Search for the cell housing the specified text and yield its [x, y] center coordinate. 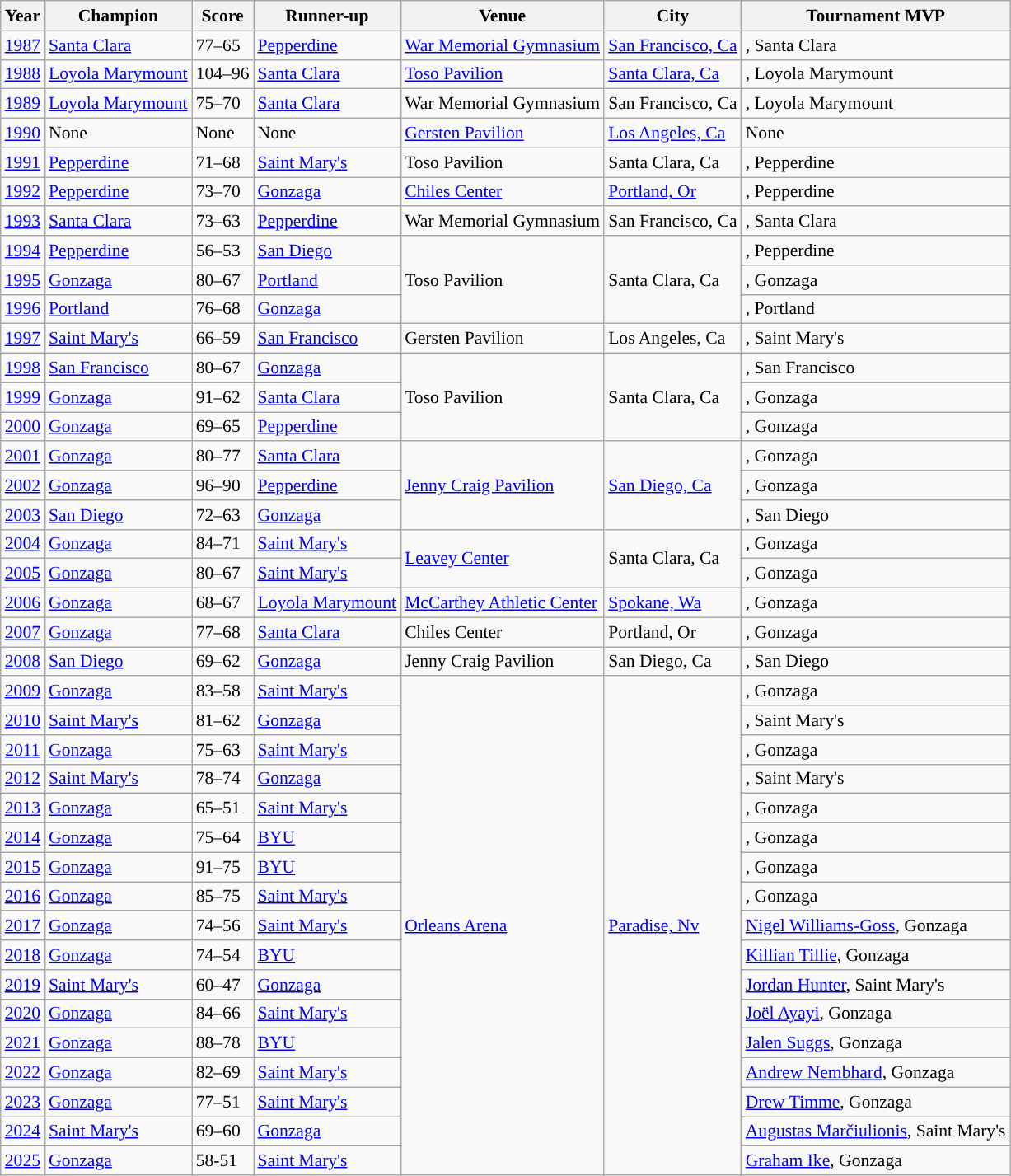
71–68 [222, 162]
, Portland [876, 309]
82–69 [222, 1073]
Spokane, Wa [672, 603]
69–60 [222, 1131]
83–58 [222, 691]
75–70 [222, 104]
85–75 [222, 897]
Paradise, Nv [672, 926]
2025 [23, 1161]
58-51 [222, 1161]
75–64 [222, 838]
66–59 [222, 339]
Leavey Center [503, 559]
Orleans Arena [503, 926]
73–63 [222, 222]
City [672, 16]
91–75 [222, 867]
1988 [23, 74]
2012 [23, 779]
Tournament MVP [876, 16]
2016 [23, 897]
88–78 [222, 1043]
, San Francisco [876, 368]
2018 [23, 955]
77–68 [222, 632]
1997 [23, 339]
69–65 [222, 427]
2011 [23, 750]
1994 [23, 251]
56–53 [222, 251]
Graham Ike, Gonzaga [876, 1161]
2019 [23, 985]
Andrew Nembhard, Gonzaga [876, 1073]
1987 [23, 45]
2014 [23, 838]
McCarthey Athletic Center [503, 603]
2020 [23, 1014]
76–68 [222, 309]
104–96 [222, 74]
2021 [23, 1043]
74–54 [222, 955]
2008 [23, 662]
Runner-up [328, 16]
73–70 [222, 192]
1993 [23, 222]
77–51 [222, 1102]
Joël Ayayi, Gonzaga [876, 1014]
Nigel Williams-Goss, Gonzaga [876, 926]
2022 [23, 1073]
2015 [23, 867]
Champion [119, 16]
96–90 [222, 485]
2004 [23, 544]
Augustas Marčiulionis, Saint Mary's [876, 1131]
2005 [23, 574]
2007 [23, 632]
1996 [23, 309]
Score [222, 16]
77–65 [222, 45]
2024 [23, 1131]
80–77 [222, 457]
2013 [23, 808]
72–63 [222, 515]
Venue [503, 16]
Year [23, 16]
1998 [23, 368]
84–66 [222, 1014]
78–74 [222, 779]
1995 [23, 280]
1990 [23, 134]
68–67 [222, 603]
2001 [23, 457]
2006 [23, 603]
2000 [23, 427]
1992 [23, 192]
84–71 [222, 544]
Jordan Hunter, Saint Mary's [876, 985]
69–62 [222, 662]
2017 [23, 926]
60–47 [222, 985]
65–51 [222, 808]
74–56 [222, 926]
2010 [23, 720]
1989 [23, 104]
75–63 [222, 750]
1999 [23, 397]
Jalen Suggs, Gonzaga [876, 1043]
1991 [23, 162]
81–62 [222, 720]
2023 [23, 1102]
Killian Tillie, Gonzaga [876, 955]
91–62 [222, 397]
2003 [23, 515]
2002 [23, 485]
Drew Timme, Gonzaga [876, 1102]
2009 [23, 691]
